For the text-containing cell, return its midpoint in [X, Y] coordinate format. 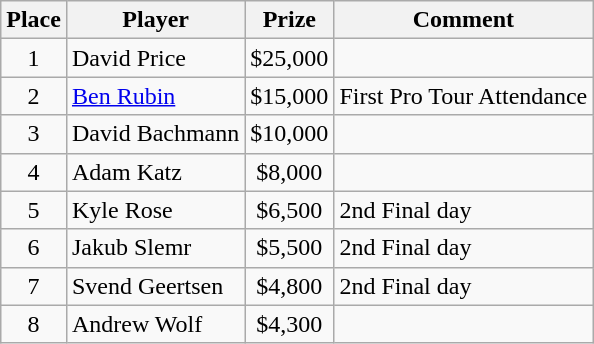
$4,800 [290, 286]
Prize [290, 20]
$8,000 [290, 172]
Ben Rubin [155, 96]
David Price [155, 58]
$6,500 [290, 210]
Comment [464, 20]
$4,300 [290, 324]
4 [34, 172]
6 [34, 248]
Place [34, 20]
First Pro Tour Attendance [464, 96]
8 [34, 324]
$25,000 [290, 58]
$10,000 [290, 134]
Svend Geertsen [155, 286]
Adam Katz [155, 172]
2 [34, 96]
Andrew Wolf [155, 324]
Player [155, 20]
5 [34, 210]
1 [34, 58]
$15,000 [290, 96]
Jakub Slemr [155, 248]
Kyle Rose [155, 210]
3 [34, 134]
David Bachmann [155, 134]
7 [34, 286]
$5,500 [290, 248]
